Determine the [X, Y] coordinate at the center of the cell enclosing the given text.  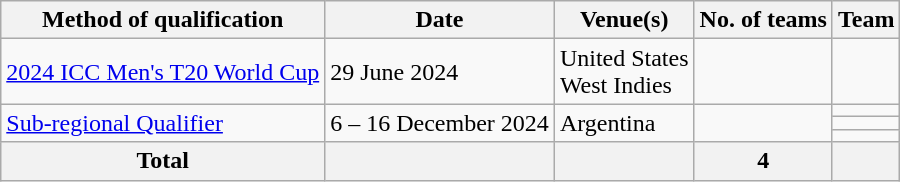
6 – 16 December 2024 [440, 123]
Total [163, 161]
Team [866, 20]
4 [763, 161]
Date [440, 20]
Argentina [624, 123]
Venue(s) [624, 20]
United StatesWest Indies [624, 72]
No. of teams [763, 20]
29 June 2024 [440, 72]
2024 ICC Men's T20 World Cup [163, 72]
Method of qualification [163, 20]
Sub-regional Qualifier [163, 123]
